Locate the cell with the specified text and output its [X, Y] center coordinate. 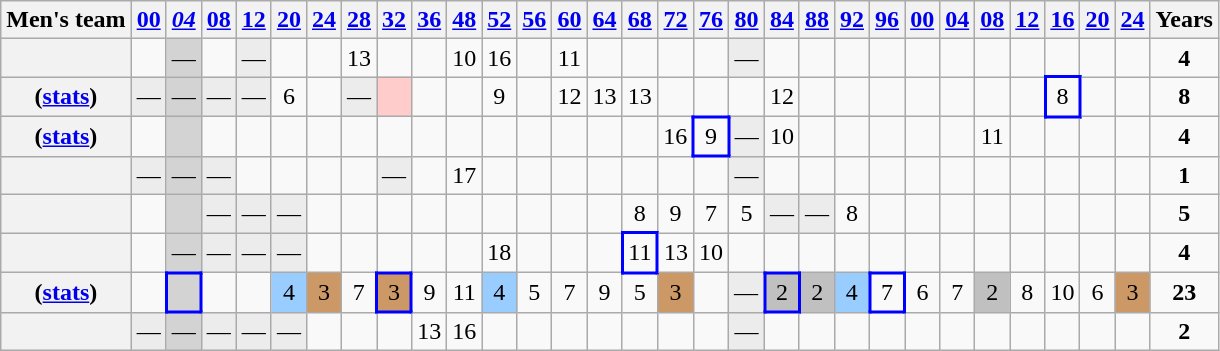
Years [1184, 20]
60 [570, 20]
1 [1184, 175]
84 [782, 20]
23 [1184, 292]
52 [500, 20]
56 [534, 20]
48 [464, 20]
76 [710, 20]
72 [676, 20]
18 [500, 253]
32 [394, 20]
28 [358, 20]
36 [430, 20]
64 [604, 20]
Men's team [66, 20]
68 [640, 20]
80 [747, 20]
88 [816, 20]
96 [888, 20]
92 [852, 20]
17 [464, 175]
